Return the [x, y] coordinate for the center point of the cell that contains the specified text.  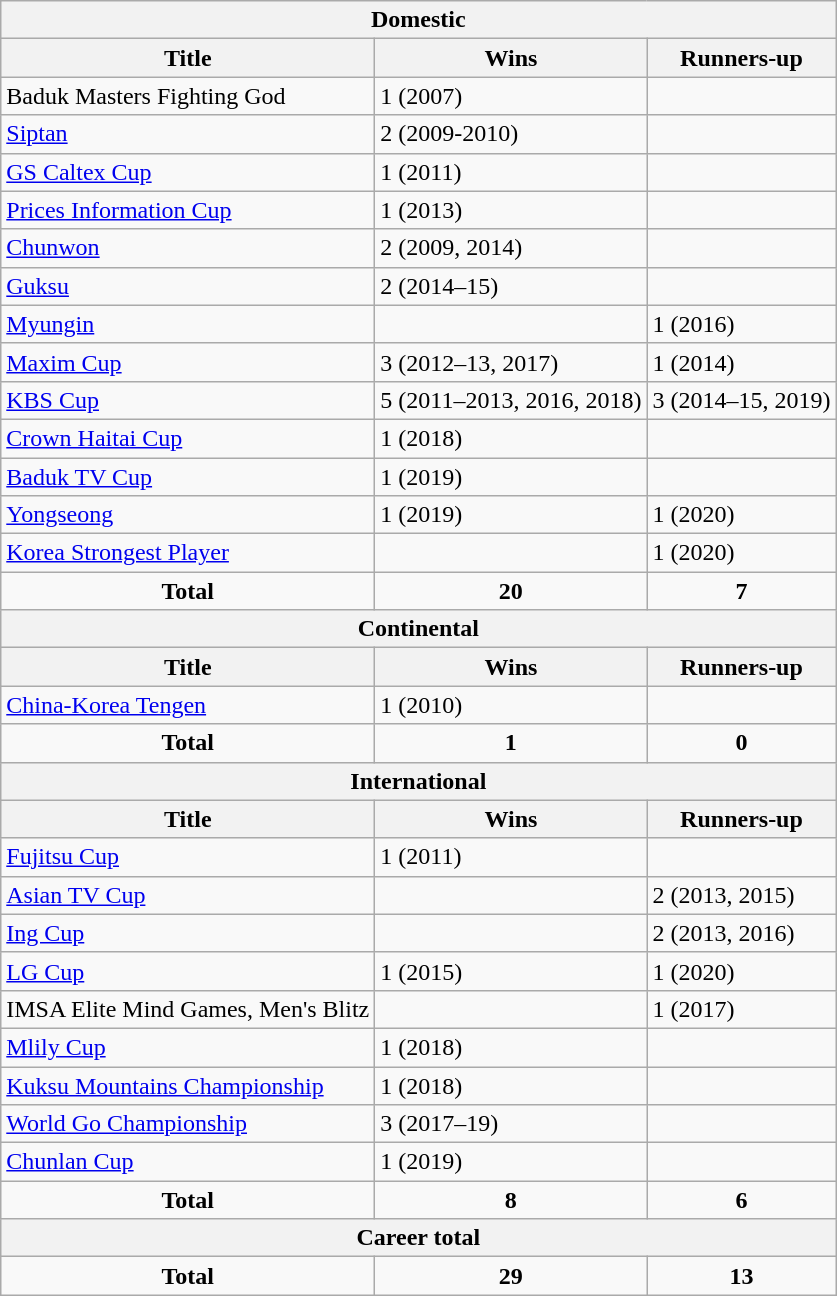
Chunwon [188, 248]
Baduk Masters Fighting God [188, 96]
KBS Cup [188, 400]
Ing Cup [188, 933]
Siptan [188, 134]
Baduk TV Cup [188, 477]
Yongseong [188, 515]
8 [511, 1200]
Crown Haitai Cup [188, 438]
Career total [418, 1238]
1 (2010) [511, 705]
Fujitsu Cup [188, 857]
Myungin [188, 324]
13 [742, 1276]
1 (2015) [511, 971]
0 [742, 743]
LG Cup [188, 971]
29 [511, 1276]
20 [511, 591]
World Go Championship [188, 1124]
2 (2013, 2016) [742, 933]
1 (2017) [742, 1009]
Kuksu Mountains Championship [188, 1085]
1 [511, 743]
1 (2007) [511, 96]
3 (2014–15, 2019) [742, 400]
1 (2014) [742, 362]
Asian TV Cup [188, 895]
3 (2012–13, 2017) [511, 362]
Mlily Cup [188, 1047]
1 (2016) [742, 324]
Prices Information Cup [188, 210]
Chunlan Cup [188, 1162]
3 (2017–19) [511, 1124]
GS Caltex Cup [188, 172]
Maxim Cup [188, 362]
China-Korea Tengen [188, 705]
Korea Strongest Player [188, 553]
2 (2009-2010) [511, 134]
1 (2013) [511, 210]
2 (2009, 2014) [511, 248]
International [418, 781]
Continental [418, 629]
IMSA Elite Mind Games, Men's Blitz [188, 1009]
7 [742, 591]
2 (2013, 2015) [742, 895]
2 (2014–15) [511, 286]
6 [742, 1200]
Domestic [418, 20]
Guksu [188, 286]
5 (2011–2013, 2016, 2018) [511, 400]
